Determine the (x, y) coordinate at the center of the cell enclosing the given text.  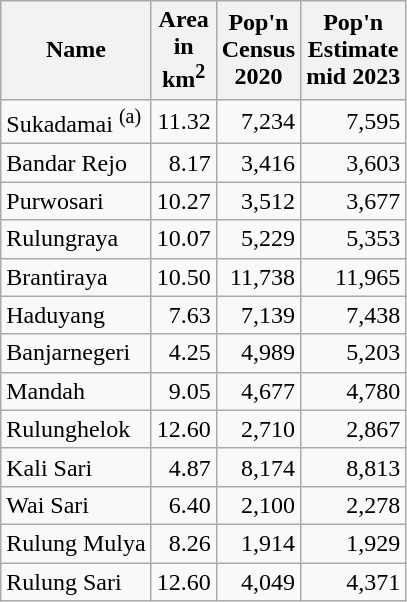
8,174 (258, 467)
4.25 (184, 353)
7.63 (184, 315)
Purwosari (76, 201)
4,371 (354, 582)
2,867 (354, 429)
5,203 (354, 353)
Brantiraya (76, 277)
4,049 (258, 582)
8.17 (184, 163)
11.32 (184, 122)
2,100 (258, 505)
Pop'nCensus2020 (258, 50)
3,512 (258, 201)
4,780 (354, 391)
10.50 (184, 277)
4.87 (184, 467)
Rulung Sari (76, 582)
Haduyang (76, 315)
9.05 (184, 391)
Banjarnegeri (76, 353)
Pop'nEstimatemid 2023 (354, 50)
2,710 (258, 429)
Area inkm2 (184, 50)
Name (76, 50)
7,595 (354, 122)
6.40 (184, 505)
7,234 (258, 122)
8,813 (354, 467)
11,965 (354, 277)
3,603 (354, 163)
Sukadamai (a) (76, 122)
Kali Sari (76, 467)
Rulungraya (76, 239)
4,677 (258, 391)
3,677 (354, 201)
Mandah (76, 391)
5,229 (258, 239)
5,353 (354, 239)
8.26 (184, 543)
Wai Sari (76, 505)
4,989 (258, 353)
Rulung Mulya (76, 543)
3,416 (258, 163)
1,929 (354, 543)
Bandar Rejo (76, 163)
10.07 (184, 239)
11,738 (258, 277)
2,278 (354, 505)
7,438 (354, 315)
1,914 (258, 543)
7,139 (258, 315)
10.27 (184, 201)
Rulunghelok (76, 429)
